Scan for the cell matching the given text and deliver its (x, y) coordinate at center. 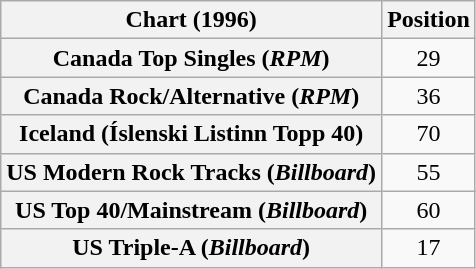
36 (429, 96)
Chart (1996) (192, 20)
Iceland (Íslenski Listinn Topp 40) (192, 134)
US Modern Rock Tracks (Billboard) (192, 172)
Position (429, 20)
US Triple-A (Billboard) (192, 248)
Canada Top Singles (RPM) (192, 58)
17 (429, 248)
70 (429, 134)
55 (429, 172)
29 (429, 58)
Canada Rock/Alternative (RPM) (192, 96)
60 (429, 210)
US Top 40/Mainstream (Billboard) (192, 210)
